Find where the given text appears and provide that cell's center as [x, y] coordinate. 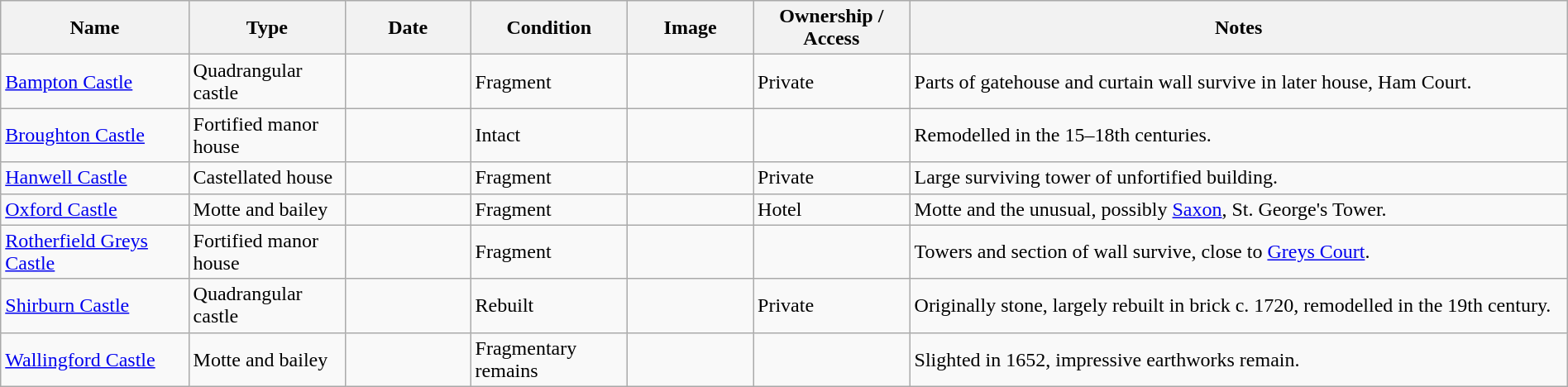
Bampton Castle [94, 81]
Shirburn Castle [94, 306]
Large surviving tower of unfortified building. [1239, 178]
Slighted in 1652, impressive earthworks remain. [1239, 359]
Broughton Castle [94, 136]
Condition [549, 28]
Rebuilt [549, 306]
Wallingford Castle [94, 359]
Parts of gatehouse and curtain wall survive in later house, Ham Court. [1239, 81]
Date [409, 28]
Name [94, 28]
Type [266, 28]
Originally stone, largely rebuilt in brick c. 1720, remodelled in the 19th century. [1239, 306]
Motte and the unusual, possibly Saxon, St. George's Tower. [1239, 209]
Castellated house [266, 178]
Notes [1239, 28]
Rotherfield Greys Castle [94, 251]
Remodelled in the 15–18th centuries. [1239, 136]
Fragmentary remains [549, 359]
Hanwell Castle [94, 178]
Image [691, 28]
Towers and section of wall survive, close to Greys Court. [1239, 251]
Oxford Castle [94, 209]
Ownership / Access [832, 28]
Hotel [832, 209]
Intact [549, 136]
